Pinpoint the cell where the given text exists, returning its [X, Y] midpoint coordinate. 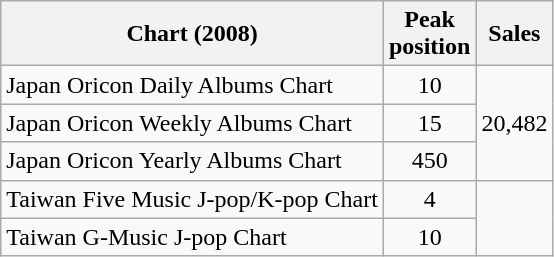
Taiwan Five Music J-pop/K-pop Chart [192, 199]
Japan Oricon Weekly Albums Chart [192, 123]
Japan Oricon Daily Albums Chart [192, 85]
Chart (2008) [192, 34]
Japan Oricon Yearly Albums Chart [192, 161]
20,482 [514, 123]
4 [429, 199]
Peakposition [429, 34]
450 [429, 161]
15 [429, 123]
Sales [514, 34]
Taiwan G-Music J-pop Chart [192, 237]
